Pinpoint the cell where the given text exists, returning its (X, Y) midpoint coordinate. 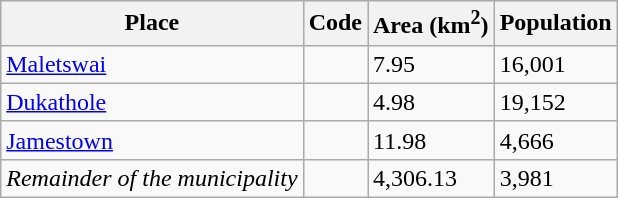
Code (335, 24)
Area (km2) (432, 24)
Remainder of the municipality (152, 178)
4.98 (432, 102)
3,981 (556, 178)
19,152 (556, 102)
4,666 (556, 140)
Dukathole (152, 102)
11.98 (432, 140)
16,001 (556, 64)
4,306.13 (432, 178)
7.95 (432, 64)
Place (152, 24)
Maletswai (152, 64)
Population (556, 24)
Jamestown (152, 140)
